Locate the cell with the specified text and output its [X, Y] center coordinate. 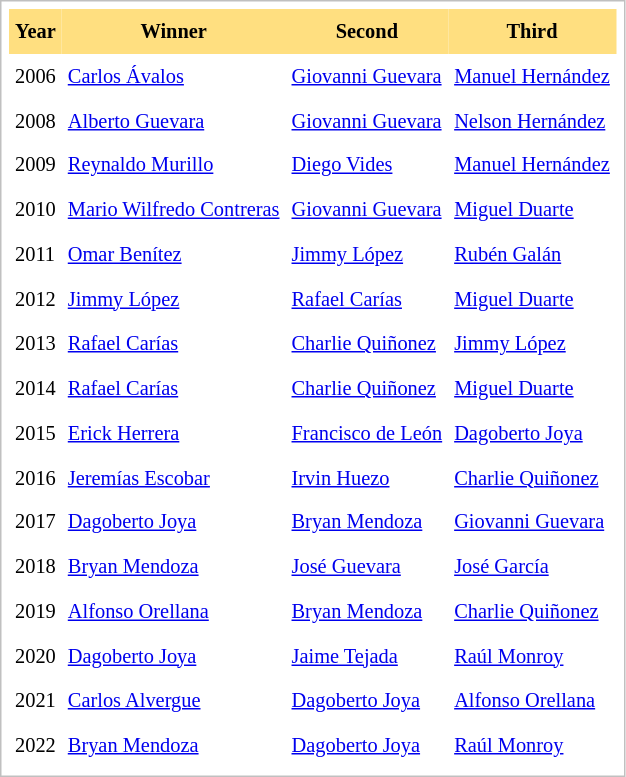
2013 [36, 344]
Alberto Guevara [174, 120]
2016 [36, 478]
Jeremías Escobar [174, 478]
2019 [36, 612]
2021 [36, 700]
2020 [36, 656]
2015 [36, 434]
Mario Wilfredo Contreras [174, 210]
Year [36, 32]
2006 [36, 76]
Omar Benítez [174, 254]
2009 [36, 166]
2008 [36, 120]
Irvin Huezo [368, 478]
2018 [36, 566]
Second [368, 32]
Winner [174, 32]
Diego Vides [368, 166]
Erick Herrera [174, 434]
Jaime Tejada [368, 656]
José Guevara [368, 566]
Carlos Ávalos [174, 76]
Rubén Galán [532, 254]
2017 [36, 522]
José García [532, 566]
Third [532, 32]
2010 [36, 210]
Reynaldo Murillo [174, 166]
2011 [36, 254]
Francisco de León [368, 434]
Nelson Hernández [532, 120]
2022 [36, 746]
2014 [36, 388]
2012 [36, 300]
Carlos Alvergue [174, 700]
